Detect which cell encompasses the target text, then output its (X, Y) center coordinate. 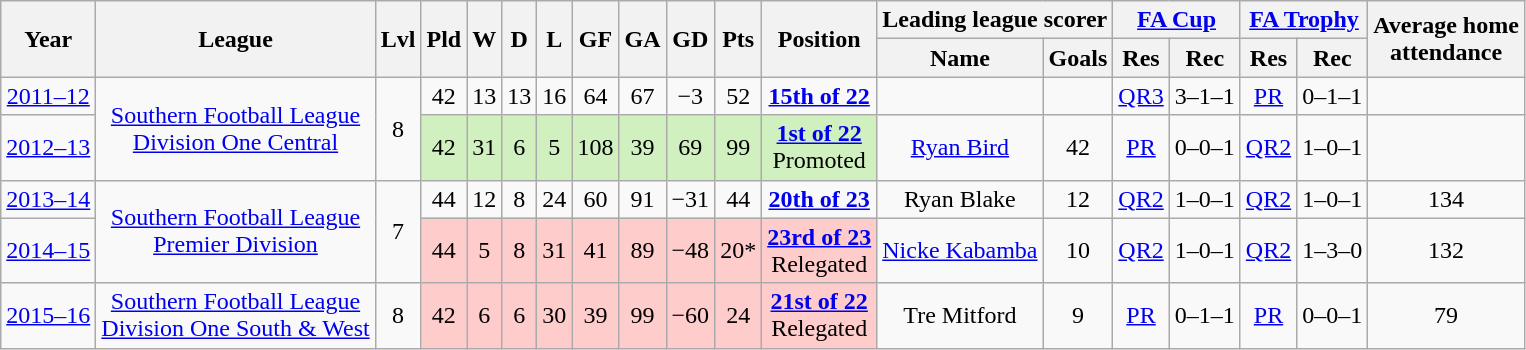
GD (690, 39)
−31 (690, 199)
Southern Football LeagueDivision One South & West (236, 316)
67 (642, 96)
79 (1446, 316)
FA Cup (1176, 20)
2013–14 (48, 199)
Lvl (398, 39)
Tre Mitford (960, 316)
−3 (690, 96)
52 (738, 96)
3–1–1 (1204, 96)
Leading league scorer (995, 20)
7 (398, 232)
2012–13 (48, 148)
Southern Football LeaguePremier Division (236, 232)
9 (1078, 316)
QR3 (1141, 96)
Southern Football LeagueDivision One Central (236, 128)
60 (596, 199)
108 (596, 148)
69 (690, 148)
W (484, 39)
30 (554, 316)
Position (820, 39)
L (554, 39)
41 (596, 250)
GF (596, 39)
GA (642, 39)
Nicke Kabamba (960, 250)
2014–15 (48, 250)
89 (642, 250)
Ryan Blake (960, 199)
Name (960, 58)
D (520, 39)
134 (1446, 199)
64 (596, 96)
10 (1078, 250)
132 (1446, 250)
League (236, 39)
20* (738, 250)
91 (642, 199)
1–3–0 (1332, 250)
FA Trophy (1304, 20)
−48 (690, 250)
Pld (444, 39)
21st of 22Relegated (820, 316)
Pts (738, 39)
16 (554, 96)
23rd of 23Relegated (820, 250)
2011–12 (48, 96)
−60 (690, 316)
Goals (1078, 58)
15th of 22 (820, 96)
Average homeattendance (1446, 39)
2015–16 (48, 316)
Ryan Bird (960, 148)
1st of 22Promoted (820, 148)
20th of 23 (820, 199)
Year (48, 39)
